Return [x, y] of the center of cell containing provided text 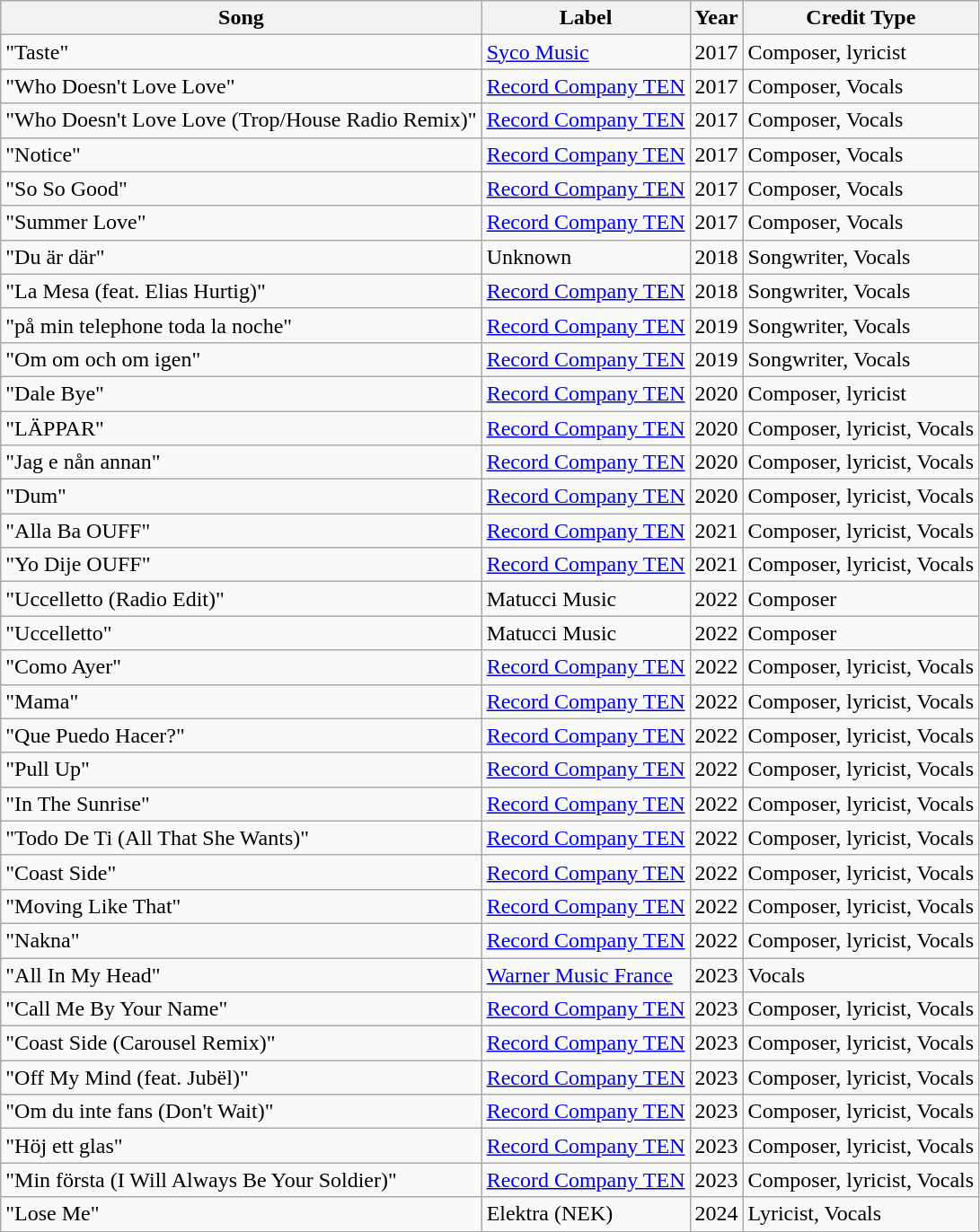
"Om om och om igen" [241, 359]
"LÄPPAR" [241, 428]
"So So Good" [241, 189]
"Who Doesn't Love Love" [241, 86]
"Dale Bye" [241, 393]
Warner Music France [586, 974]
"på min telephone toda la noche" [241, 325]
Syco Music [586, 52]
"Que Puedo Hacer?" [241, 735]
"Yo Dije OUFF" [241, 565]
"Jag e nån annan" [241, 462]
"Höj ett glas" [241, 1146]
"Du är där" [241, 257]
"All In My Head" [241, 974]
Year [717, 18]
"Pull Up" [241, 770]
"Todo De Ti (All That She Wants)" [241, 838]
"In The Sunrise" [241, 804]
"Lose Me" [241, 1214]
Label [586, 18]
"Om du inte fans (Don't Wait)" [241, 1112]
"Uccelletto (Radio Edit)" [241, 599]
Vocals [861, 974]
"Min första (I Will Always Be Your Soldier)" [241, 1180]
"Mama" [241, 701]
"Moving Like That" [241, 906]
Credit Type [861, 18]
"La Mesa (feat. Elias Hurtig)" [241, 291]
"Uccelletto" [241, 633]
"Taste" [241, 52]
"Como Ayer" [241, 667]
"Call Me By Your Name" [241, 1009]
"Coast Side (Carousel Remix)" [241, 1043]
"Coast Side" [241, 872]
"Notice" [241, 154]
Song [241, 18]
Unknown [586, 257]
"Off My Mind (feat. Jubël)" [241, 1078]
"Alla Ba OUFF" [241, 531]
"Nakna" [241, 940]
Lyricist, Vocals [861, 1214]
2024 [717, 1214]
"Dum" [241, 497]
"Summer Love" [241, 223]
"Who Doesn't Love Love (Trop/House Radio Remix)" [241, 120]
Elektra (NEK) [586, 1214]
